For the text-containing cell, return its midpoint in [X, Y] coordinate format. 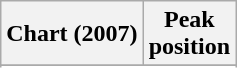
Peakposition [189, 34]
Chart (2007) [72, 34]
